Return (x, y) of the center of cell containing provided text 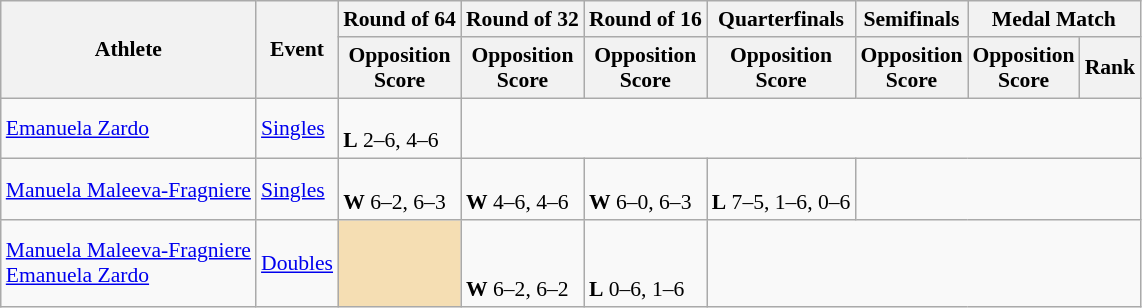
L 0–6, 1–6 (646, 264)
Quarterfinals (782, 19)
Round of 32 (522, 19)
Athlete (128, 50)
L 2–6, 4–6 (400, 128)
W 4–6, 4–6 (522, 190)
W 6–0, 6–3 (646, 190)
Manuela Maleeva-Fragniere Emanuela Zardo (128, 264)
L 7–5, 1–6, 0–6 (782, 190)
Round of 64 (400, 19)
Rank (1110, 68)
Semifinals (911, 19)
Emanuela Zardo (128, 128)
Doubles (297, 264)
Event (297, 50)
W 6–2, 6–3 (400, 190)
Manuela Maleeva-Fragniere (128, 190)
Medal Match (1054, 19)
W 6–2, 6–2 (522, 264)
Round of 16 (646, 19)
